Identify which cell holds the provided text, then report its [X, Y] central coordinate. 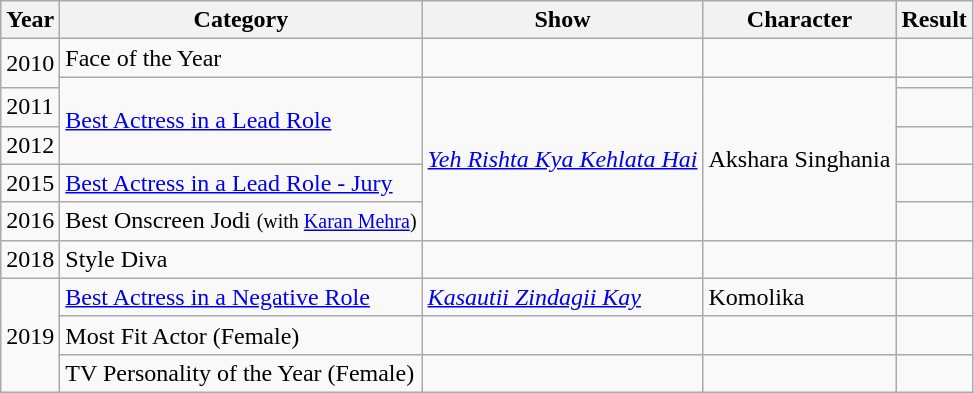
Yeh Rishta Kya Kehlata Hai [562, 158]
2019 [30, 335]
2011 [30, 107]
Year [30, 20]
Best Actress in a Negative Role [241, 297]
2010 [30, 64]
2016 [30, 221]
2018 [30, 259]
Category [241, 20]
Best Actress in a Lead Role - Jury [241, 183]
Style Diva [241, 259]
TV Personality of the Year (Female) [241, 373]
Best Actress in a Lead Role [241, 120]
Face of the Year [241, 58]
2012 [30, 145]
Akshara Singhania [800, 158]
Kasautii Zindagii Kay [562, 297]
Character [800, 20]
2015 [30, 183]
Komolika [800, 297]
Result [934, 20]
Show [562, 20]
Most Fit Actor (Female) [241, 335]
Best Onscreen Jodi (with Karan Mehra) [241, 221]
